Pinpoint the cell where the given text exists, returning its [x, y] midpoint coordinate. 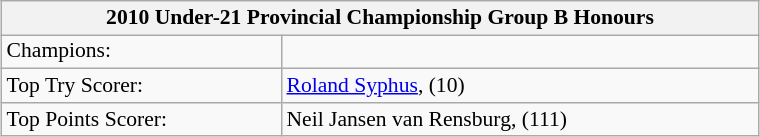
Champions: [142, 52]
Roland Syphus, (10) [520, 86]
Top Try Scorer: [142, 86]
Neil Jansen van Rensburg, (111) [520, 120]
Top Points Scorer: [142, 120]
2010 Under-21 Provincial Championship Group B Honours [380, 18]
